Pinpoint the cell where the given text exists, returning its [X, Y] midpoint coordinate. 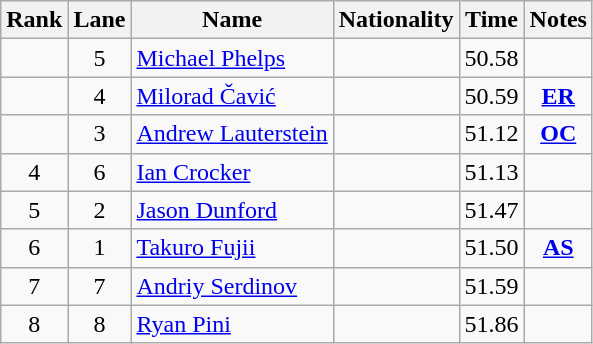
3 [100, 134]
Rank [34, 20]
Name [232, 20]
51.50 [492, 248]
2 [100, 210]
Ian Crocker [232, 172]
OC [558, 134]
ER [558, 96]
Milorad Čavić [232, 96]
51.86 [492, 324]
Michael Phelps [232, 58]
1 [100, 248]
AS [558, 248]
51.47 [492, 210]
Andriy Serdinov [232, 286]
50.58 [492, 58]
Takuro Fujii [232, 248]
Andrew Lauterstein [232, 134]
51.12 [492, 134]
Ryan Pini [232, 324]
51.59 [492, 286]
Notes [558, 20]
Lane [100, 20]
Jason Dunford [232, 210]
Time [492, 20]
Nationality [396, 20]
51.13 [492, 172]
50.59 [492, 96]
